Determine the [X, Y] coordinate at the center of the cell enclosing the given text.  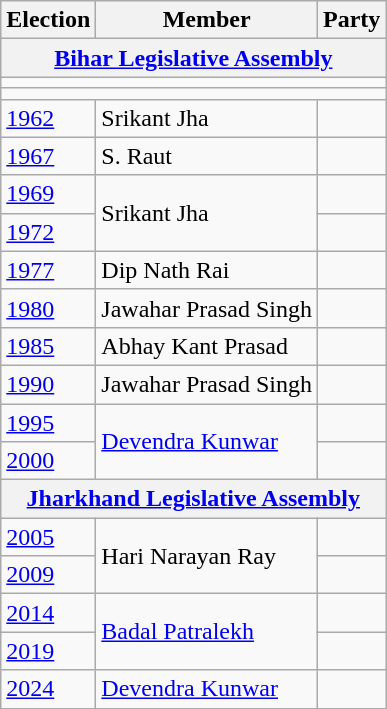
2024 [48, 689]
Bihar Legislative Assembly [194, 58]
1990 [48, 384]
1972 [48, 232]
1967 [48, 156]
2009 [48, 575]
1962 [48, 118]
1977 [48, 270]
S. Raut [207, 156]
Badal Patralekh [207, 632]
Election [48, 20]
1980 [48, 308]
Member [207, 20]
Hari Narayan Ray [207, 556]
Party [352, 20]
Jharkhand Legislative Assembly [194, 499]
1985 [48, 346]
Abhay Kant Prasad [207, 346]
Dip Nath Rai [207, 270]
1969 [48, 194]
2000 [48, 461]
1995 [48, 423]
2005 [48, 537]
2019 [48, 651]
2014 [48, 613]
